Extract the (X, Y) coordinate from the center of the cell holding the provided text.  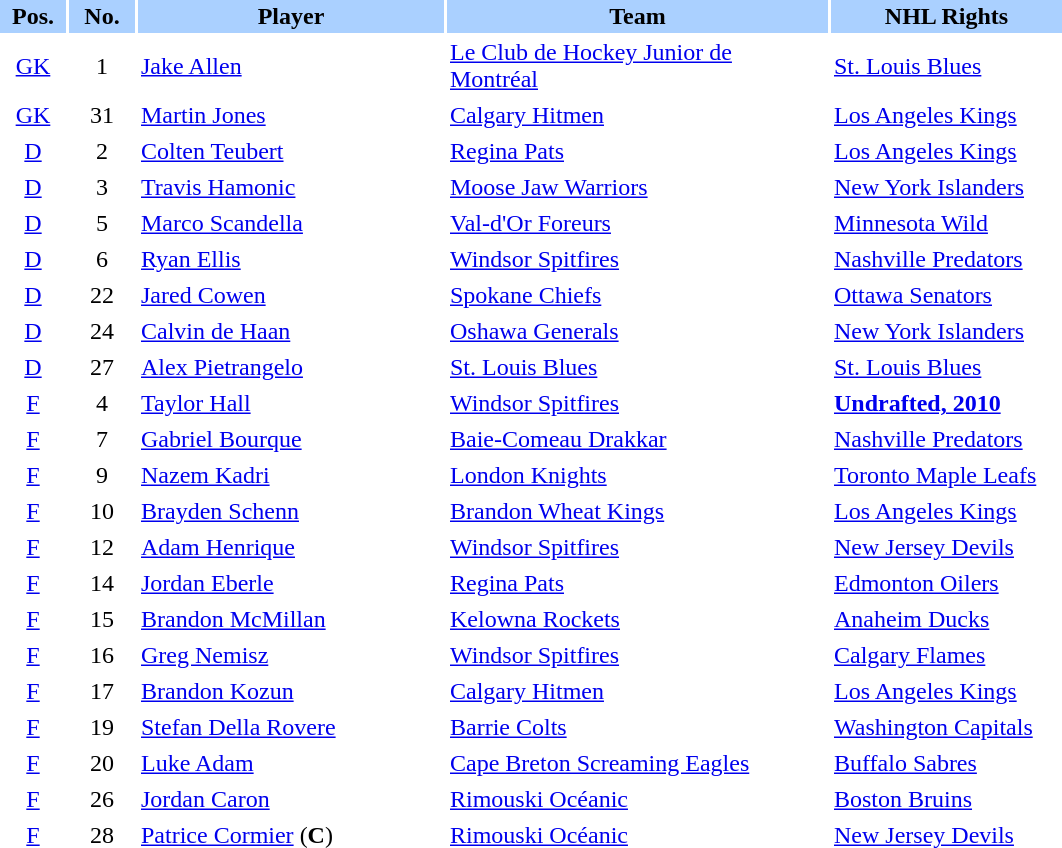
7 (102, 440)
22 (102, 296)
Oshawa Generals (638, 332)
26 (102, 800)
Team (638, 16)
NHL Rights (946, 16)
Rimouski Océanic (638, 800)
Ottawa Senators (946, 296)
Kelowna Rockets (638, 620)
Washington Capitals (946, 728)
10 (102, 512)
Taylor Hall (291, 404)
6 (102, 260)
Nazem Kadri (291, 476)
3 (102, 188)
Brandon McMillan (291, 620)
Greg Nemisz (291, 656)
15 (102, 620)
Moose Jaw Warriors (638, 188)
24 (102, 332)
14 (102, 584)
9 (102, 476)
19 (102, 728)
31 (102, 116)
Luke Adam (291, 764)
Brandon Kozun (291, 692)
Barrie Colts (638, 728)
4 (102, 404)
Toronto Maple Leafs (946, 476)
Colten Teubert (291, 152)
Le Club de Hockey Junior de Montréal (638, 66)
Travis Hamonic (291, 188)
Val-d'Or Foreurs (638, 224)
Jordan Caron (291, 800)
Edmonton Oilers (946, 584)
Brayden Schenn (291, 512)
Marco Scandella (291, 224)
Player (291, 16)
Boston Bruins (946, 800)
Ryan Ellis (291, 260)
2 (102, 152)
Alex Pietrangelo (291, 368)
5 (102, 224)
Cape Breton Screaming Eagles (638, 764)
Martin Jones (291, 116)
Stefan Della Rovere (291, 728)
12 (102, 548)
27 (102, 368)
Adam Henrique (291, 548)
Jake Allen (291, 66)
Calgary Flames (946, 656)
Buffalo Sabres (946, 764)
17 (102, 692)
Gabriel Bourque (291, 440)
Calvin de Haan (291, 332)
London Knights (638, 476)
1 (102, 66)
New Jersey Devils (946, 548)
20 (102, 764)
Baie-Comeau Drakkar (638, 440)
Minnesota Wild (946, 224)
Brandon Wheat Kings (638, 512)
Spokane Chiefs (638, 296)
16 (102, 656)
Pos. (33, 16)
No. (102, 16)
Jared Cowen (291, 296)
Jordan Eberle (291, 584)
Undrafted, 2010 (946, 404)
Anaheim Ducks (946, 620)
